Provide the [X, Y] coordinate of the cell's center where the given text is located.  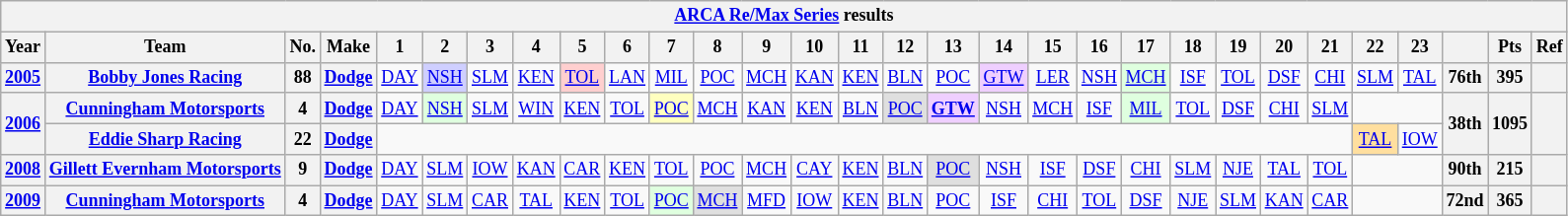
365 [1510, 201]
Pts [1510, 47]
Year [24, 47]
LER [1053, 77]
ARCA Re/Max Series results [784, 16]
2009 [24, 201]
38th [1464, 123]
11 [860, 47]
76th [1464, 77]
6 [628, 47]
20 [1284, 47]
15 [1053, 47]
21 [1330, 47]
Team [165, 47]
7 [671, 47]
23 [1419, 47]
2006 [24, 123]
3 [490, 47]
90th [1464, 170]
13 [953, 47]
2 [445, 47]
No. [302, 47]
2005 [24, 77]
88 [302, 77]
Bobby Jones Racing [165, 77]
215 [1510, 170]
8 [717, 47]
Ref [1549, 47]
CAY [814, 170]
72nd [1464, 201]
LAN [628, 77]
395 [1510, 77]
Gillett Evernham Motorsports [165, 170]
5 [582, 47]
12 [906, 47]
14 [1004, 47]
MFD [767, 201]
Eddie Sharp Racing [165, 138]
10 [814, 47]
Make [348, 47]
17 [1146, 47]
16 [1099, 47]
1 [400, 47]
1095 [1510, 123]
2008 [24, 170]
19 [1238, 47]
18 [1193, 47]
WIN [536, 108]
